From the cell containing the given text, extract its center point as [X, Y] coordinate. 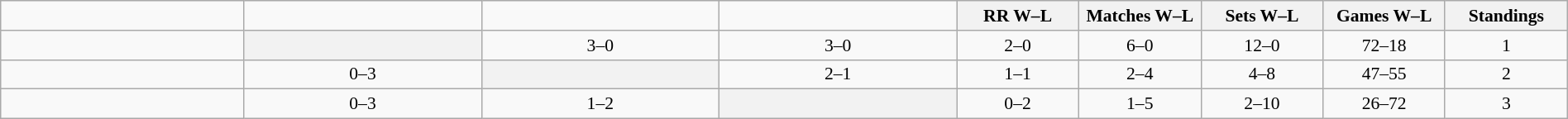
1–1 [1018, 74]
2–1 [837, 74]
26–72 [1384, 104]
2 [1506, 74]
3 [1506, 104]
Matches W–L [1140, 16]
2–10 [1262, 104]
Standings [1506, 16]
Sets W–L [1262, 16]
6–0 [1140, 45]
Games W–L [1384, 16]
4–8 [1262, 74]
47–55 [1384, 74]
2–4 [1140, 74]
1 [1506, 45]
1–2 [600, 104]
RR W–L [1018, 16]
1–5 [1140, 104]
0–2 [1018, 104]
2–0 [1018, 45]
12–0 [1262, 45]
72–18 [1384, 45]
